Return the (x, y) coordinate for the center point of the cell that contains the specified text.  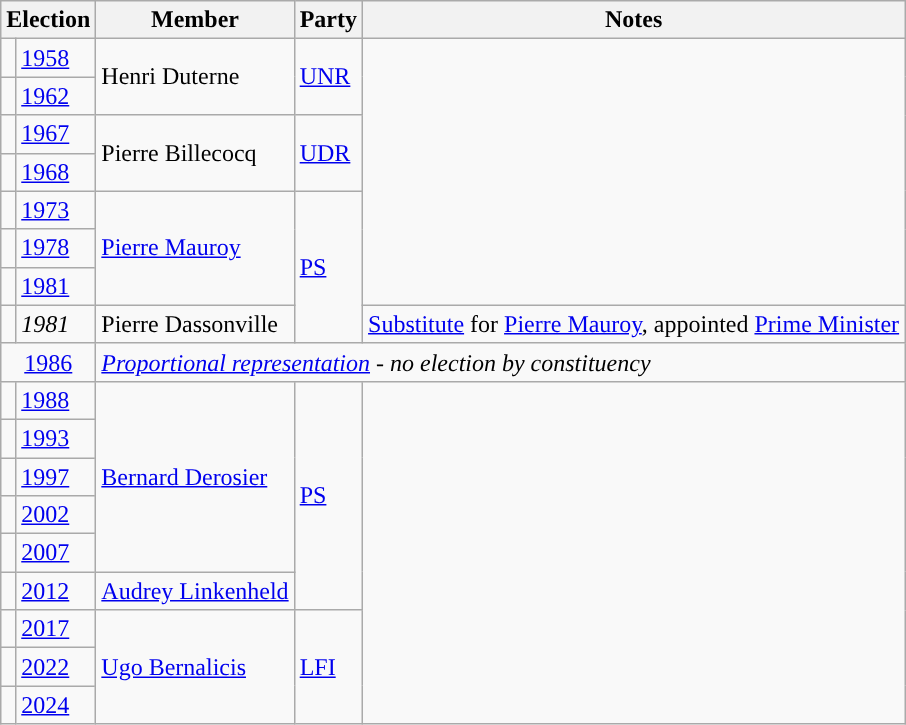
Notes (634, 20)
Pierre Dassonville (195, 324)
Henri Duterne (195, 77)
UDR (328, 153)
1986 (48, 362)
1993 (56, 438)
Member (195, 20)
2024 (56, 705)
2012 (56, 591)
UNR (328, 77)
Pierre Mauroy (195, 248)
1967 (56, 134)
1978 (56, 248)
Substitute for Pierre Mauroy, appointed Prime Minister (634, 324)
1968 (56, 172)
1997 (56, 477)
Election (48, 20)
1958 (56, 58)
Pierre Billecocq (195, 153)
Bernard Derosier (195, 476)
2002 (56, 515)
1988 (56, 400)
2017 (56, 629)
1973 (56, 210)
LFI (328, 667)
2007 (56, 553)
2022 (56, 667)
Audrey Linkenheld (195, 591)
1962 (56, 96)
Party (328, 20)
Proportional representation - no election by constituency (500, 362)
Ugo Bernalicis (195, 667)
